From the cell containing the given text, extract its center point as (X, Y) coordinate. 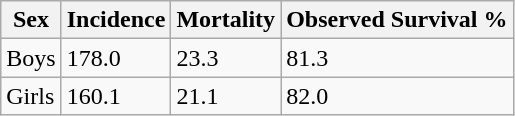
81.3 (397, 58)
21.1 (226, 96)
23.3 (226, 58)
Girls (31, 96)
Incidence (116, 20)
Boys (31, 58)
Observed Survival % (397, 20)
Sex (31, 20)
Mortality (226, 20)
178.0 (116, 58)
82.0 (397, 96)
160.1 (116, 96)
